For the text-containing cell, return its midpoint in [X, Y] coordinate format. 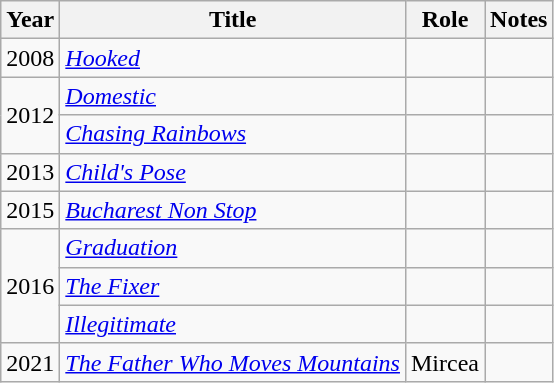
Child's Pose [233, 172]
Bucharest Non Stop [233, 210]
2021 [30, 362]
Hooked [233, 58]
Graduation [233, 248]
Title [233, 20]
Illegitimate [233, 324]
Mircea [444, 362]
Domestic [233, 96]
Year [30, 20]
2012 [30, 115]
The Fixer [233, 286]
Role [444, 20]
2013 [30, 172]
2008 [30, 58]
Chasing Rainbows [233, 134]
2016 [30, 286]
Notes [519, 20]
The Father Who Moves Mountains [233, 362]
2015 [30, 210]
